Provide the (X, Y) coordinate of the cell's center where the given text is located.  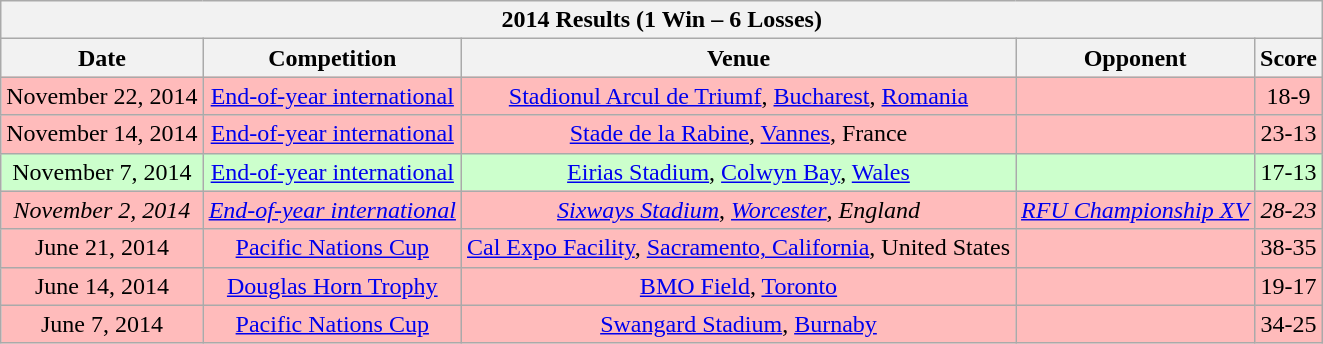
June 7, 2014 (102, 324)
RFU Championship XV (1136, 210)
19-17 (1289, 286)
28-23 (1289, 210)
Swangard Stadium, Burnaby (738, 324)
38-35 (1289, 248)
November 14, 2014 (102, 134)
23-13 (1289, 134)
18-9 (1289, 96)
June 21, 2014 (102, 248)
Date (102, 58)
Stade de la Rabine, Vannes, France (738, 134)
Stadionul Arcul de Triumf, Bucharest, Romania (738, 96)
Venue (738, 58)
BMO Field, Toronto (738, 286)
June 14, 2014 (102, 286)
Score (1289, 58)
Eirias Stadium, Colwyn Bay, Wales (738, 172)
Sixways Stadium, Worcester, England (738, 210)
34-25 (1289, 324)
November 2, 2014 (102, 210)
2014 Results (1 Win – 6 Losses) (662, 20)
Opponent (1136, 58)
November 22, 2014 (102, 96)
Competition (332, 58)
Cal Expo Facility, Sacramento, California, United States (738, 248)
17-13 (1289, 172)
Douglas Horn Trophy (332, 286)
November 7, 2014 (102, 172)
